Capture the cell that displays the provided text and extract its (X, Y) central coordinate. 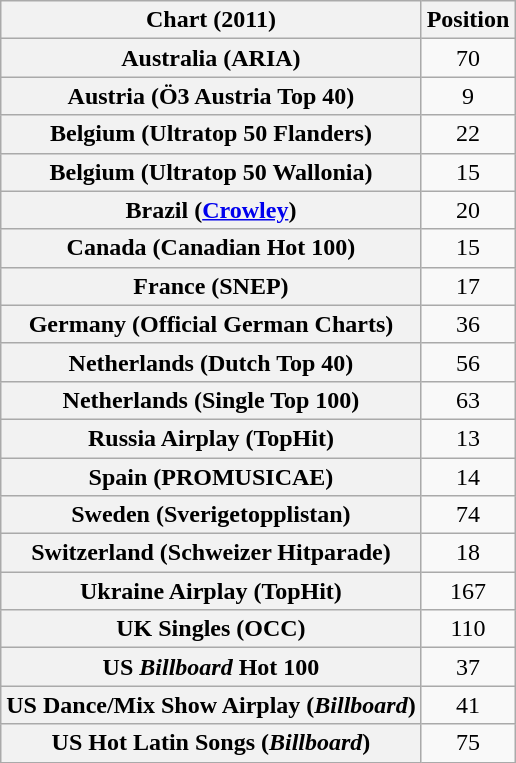
56 (468, 362)
Brazil (Crowley) (211, 210)
9 (468, 96)
Belgium (Ultratop 50 Wallonia) (211, 172)
70 (468, 58)
74 (468, 515)
Germany (Official German Charts) (211, 324)
UK Singles (OCC) (211, 629)
Position (468, 20)
13 (468, 438)
Spain (PROMUSICAE) (211, 477)
US Billboard Hot 100 (211, 667)
37 (468, 667)
Netherlands (Dutch Top 40) (211, 362)
20 (468, 210)
14 (468, 477)
Switzerland (Schweizer Hitparade) (211, 553)
Austria (Ö3 Austria Top 40) (211, 96)
Sweden (Sverigetopplistan) (211, 515)
France (SNEP) (211, 286)
18 (468, 553)
75 (468, 743)
Belgium (Ultratop 50 Flanders) (211, 134)
167 (468, 591)
22 (468, 134)
US Hot Latin Songs (Billboard) (211, 743)
17 (468, 286)
US Dance/Mix Show Airplay (Billboard) (211, 705)
41 (468, 705)
Canada (Canadian Hot 100) (211, 248)
Australia (ARIA) (211, 58)
Netherlands (Single Top 100) (211, 400)
36 (468, 324)
110 (468, 629)
63 (468, 400)
Ukraine Airplay (TopHit) (211, 591)
Chart (2011) (211, 20)
Russia Airplay (TopHit) (211, 438)
